Pinpoint the cell where the given text exists, returning its [X, Y] midpoint coordinate. 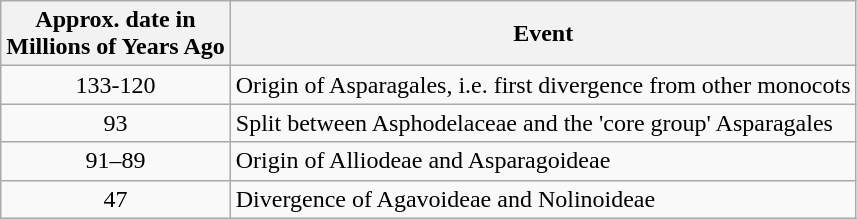
91–89 [116, 161]
47 [116, 199]
133-120 [116, 85]
Origin of Alliodeae and Asparagoideae [543, 161]
Divergence of Agavoideae and Nolinoideae [543, 199]
93 [116, 123]
Split between Asphodelaceae and the 'core group' Asparagales [543, 123]
Origin of Asparagales, i.e. first divergence from other monocots [543, 85]
Event [543, 34]
Approx. date inMillions of Years Ago [116, 34]
